Identify which cell holds the provided text, then report its (x, y) central coordinate. 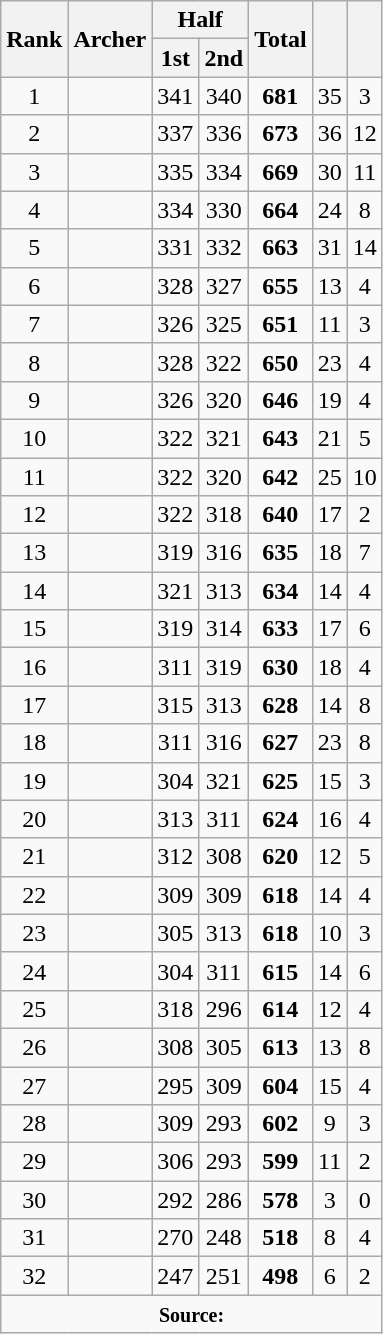
331 (176, 248)
336 (224, 134)
20 (34, 819)
248 (224, 1238)
22 (34, 895)
2nd (224, 58)
602 (281, 1124)
615 (281, 971)
664 (281, 210)
335 (176, 172)
620 (281, 857)
28 (34, 1124)
295 (176, 1085)
604 (281, 1085)
330 (224, 210)
306 (176, 1162)
26 (34, 1047)
630 (281, 667)
633 (281, 629)
655 (281, 286)
27 (34, 1085)
29 (34, 1162)
315 (176, 705)
340 (224, 96)
669 (281, 172)
643 (281, 438)
625 (281, 781)
32 (34, 1276)
673 (281, 134)
270 (176, 1238)
627 (281, 743)
247 (176, 1276)
Total (281, 39)
614 (281, 1009)
36 (330, 134)
613 (281, 1047)
327 (224, 286)
1 (34, 96)
325 (224, 324)
646 (281, 400)
599 (281, 1162)
341 (176, 96)
518 (281, 1238)
Rank (34, 39)
640 (281, 515)
332 (224, 248)
635 (281, 553)
578 (281, 1200)
296 (224, 1009)
642 (281, 477)
292 (176, 1200)
651 (281, 324)
628 (281, 705)
650 (281, 362)
314 (224, 629)
624 (281, 819)
337 (176, 134)
251 (224, 1276)
681 (281, 96)
312 (176, 857)
Source: (192, 1314)
1st (176, 58)
35 (330, 96)
663 (281, 248)
498 (281, 1276)
634 (281, 591)
Half (200, 20)
Archer (110, 39)
286 (224, 1200)
0 (364, 1200)
